Search for the cell housing the specified text and yield its [x, y] center coordinate. 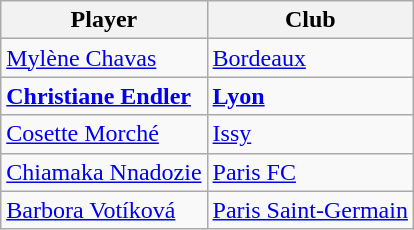
Lyon [310, 96]
Paris Saint-Germain [310, 210]
Bordeaux [310, 58]
Cosette Morché [104, 134]
Barbora Votíková [104, 210]
Player [104, 20]
Issy [310, 134]
Mylène Chavas [104, 58]
Paris FC [310, 172]
Christiane Endler [104, 96]
Chiamaka Nnadozie [104, 172]
Club [310, 20]
